For the text-containing cell, return its midpoint in (x, y) coordinate format. 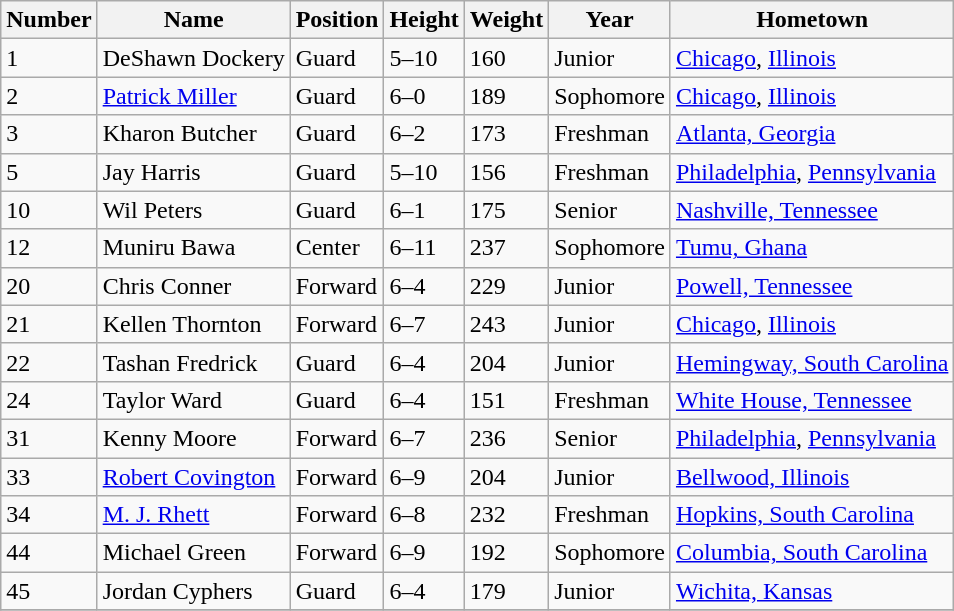
Jay Harris (194, 172)
6–8 (424, 515)
Nashville, Tennessee (812, 210)
31 (49, 438)
Robert Covington (194, 477)
160 (506, 58)
21 (49, 324)
Hometown (812, 20)
229 (506, 286)
Muniru Bawa (194, 248)
Patrick Miller (194, 96)
232 (506, 515)
189 (506, 96)
Wichita, Kansas (812, 591)
Position (337, 20)
Number (49, 20)
22 (49, 362)
M. J. Rhett (194, 515)
179 (506, 591)
12 (49, 248)
Kellen Thornton (194, 324)
34 (49, 515)
Hopkins, South Carolina (812, 515)
Bellwood, Illinois (812, 477)
6–0 (424, 96)
243 (506, 324)
Tashan Fredrick (194, 362)
Taylor Ward (194, 400)
Year (610, 20)
237 (506, 248)
6–11 (424, 248)
24 (49, 400)
45 (49, 591)
236 (506, 438)
Atlanta, Georgia (812, 134)
Michael Green (194, 553)
6–1 (424, 210)
Jordan Cyphers (194, 591)
3 (49, 134)
1 (49, 58)
Powell, Tennessee (812, 286)
Tumu, Ghana (812, 248)
5 (49, 172)
Hemingway, South Carolina (812, 362)
Center (337, 248)
175 (506, 210)
Kharon Butcher (194, 134)
Wil Peters (194, 210)
DeShawn Dockery (194, 58)
156 (506, 172)
Chris Conner (194, 286)
192 (506, 553)
10 (49, 210)
20 (49, 286)
173 (506, 134)
44 (49, 553)
Kenny Moore (194, 438)
Columbia, South Carolina (812, 553)
White House, Tennessee (812, 400)
33 (49, 477)
Weight (506, 20)
151 (506, 400)
Height (424, 20)
2 (49, 96)
Name (194, 20)
6–2 (424, 134)
